Return (x, y) of the center of cell containing provided text 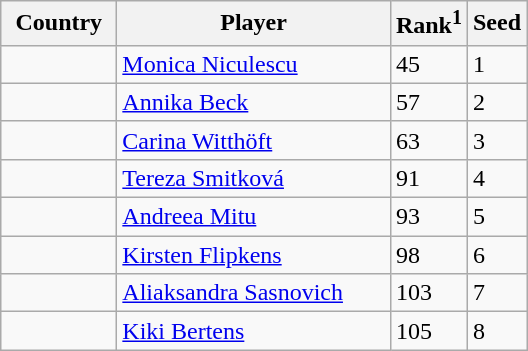
3 (496, 140)
103 (428, 293)
91 (428, 178)
105 (428, 331)
Player (254, 24)
98 (428, 255)
57 (428, 102)
8 (496, 331)
Andreea Mitu (254, 217)
Seed (496, 24)
Carina Witthöft (254, 140)
Kiki Bertens (254, 331)
63 (428, 140)
Tereza Smitková (254, 178)
Country (59, 24)
4 (496, 178)
1 (496, 64)
5 (496, 217)
Aliaksandra Sasnovich (254, 293)
Rank1 (428, 24)
7 (496, 293)
Annika Beck (254, 102)
Kirsten Flipkens (254, 255)
6 (496, 255)
45 (428, 64)
Monica Niculescu (254, 64)
2 (496, 102)
93 (428, 217)
